Find where the given text appears and provide that cell's center as [x, y] coordinate. 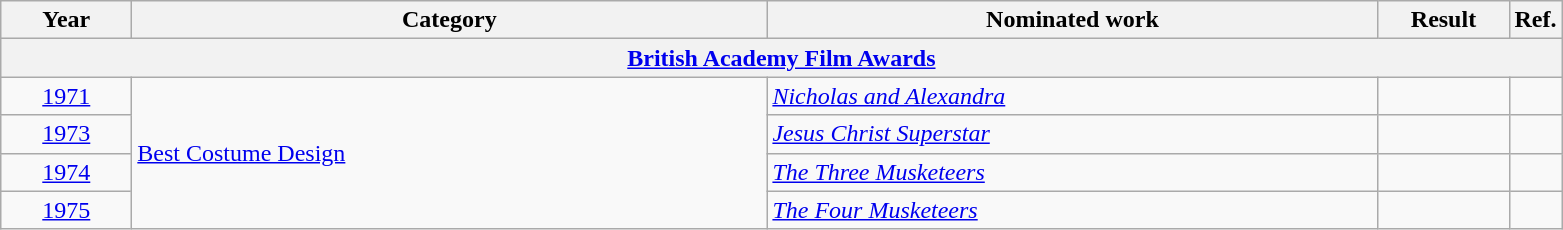
1971 [66, 96]
The Four Musketeers [1072, 210]
Nicholas and Alexandra [1072, 96]
Jesus Christ Superstar [1072, 134]
Result [1444, 20]
1973 [66, 134]
The Three Musketeers [1072, 172]
Best Costume Design [450, 153]
1975 [66, 210]
Nominated work [1072, 20]
Category [450, 20]
1974 [66, 172]
British Academy Film Awards [782, 58]
Year [66, 20]
Ref. [1536, 20]
